Scan for the cell matching the given text and deliver its [X, Y] coordinate at center. 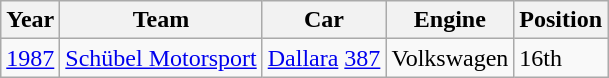
16th [561, 58]
1987 [30, 58]
Team [161, 20]
Position [561, 20]
Dallara 387 [324, 58]
Volkswagen [450, 58]
Schübel Motorsport [161, 58]
Engine [450, 20]
Car [324, 20]
Year [30, 20]
